Provide the [x, y] coordinate of the cell's center where the given text is located.  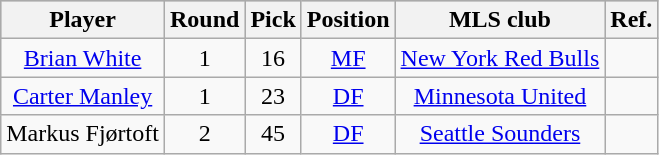
Round [204, 20]
2 [204, 134]
Ref. [632, 20]
Seattle Sounders [500, 134]
MLS club [500, 20]
Pick [273, 20]
MF [348, 58]
Player [83, 20]
New York Red Bulls [500, 58]
23 [273, 96]
Position [348, 20]
Carter Manley [83, 96]
Markus Fjørtoft [83, 134]
16 [273, 58]
45 [273, 134]
Brian White [83, 58]
Minnesota United [500, 96]
